Scan for the cell matching the given text and deliver its [X, Y] coordinate at center. 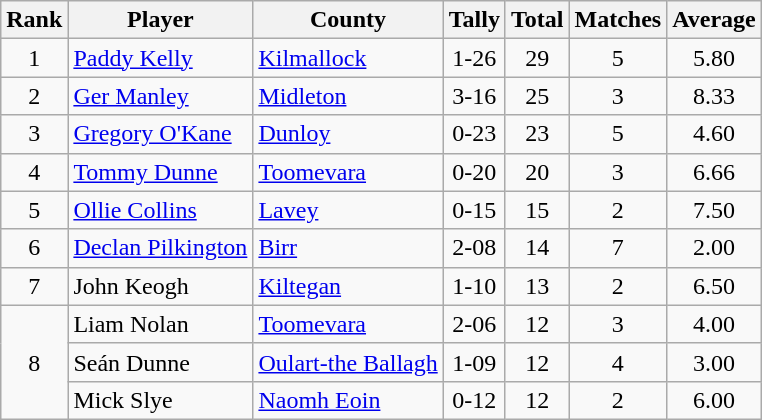
County [348, 20]
13 [537, 286]
Player [160, 20]
0-12 [474, 400]
Naomh Eoin [348, 400]
6.00 [714, 400]
7.50 [714, 210]
Liam Nolan [160, 324]
Matches [618, 20]
0-23 [474, 134]
2-06 [474, 324]
3-16 [474, 96]
Kiltegan [348, 286]
Midleton [348, 96]
2-08 [474, 248]
Declan Pilkington [160, 248]
14 [537, 248]
1-10 [474, 286]
Gregory O'Kane [160, 134]
2.00 [714, 248]
20 [537, 172]
6.50 [714, 286]
5.80 [714, 58]
Mick Slye [160, 400]
0-20 [474, 172]
Rank [34, 20]
Oulart-the Ballagh [348, 362]
29 [537, 58]
4.60 [714, 134]
6.66 [714, 172]
4.00 [714, 324]
Lavey [348, 210]
15 [537, 210]
Average [714, 20]
3.00 [714, 362]
Seán Dunne [160, 362]
6 [34, 248]
Ger Manley [160, 96]
8 [34, 362]
Total [537, 20]
Dunloy [348, 134]
Birr [348, 248]
John Keogh [160, 286]
23 [537, 134]
Ollie Collins [160, 210]
0-15 [474, 210]
8.33 [714, 96]
Tommy Dunne [160, 172]
Paddy Kelly [160, 58]
1 [34, 58]
1-26 [474, 58]
25 [537, 96]
Tally [474, 20]
1-09 [474, 362]
Kilmallock [348, 58]
